Provide the [x, y] coordinate of the cell's center where the given text is located.  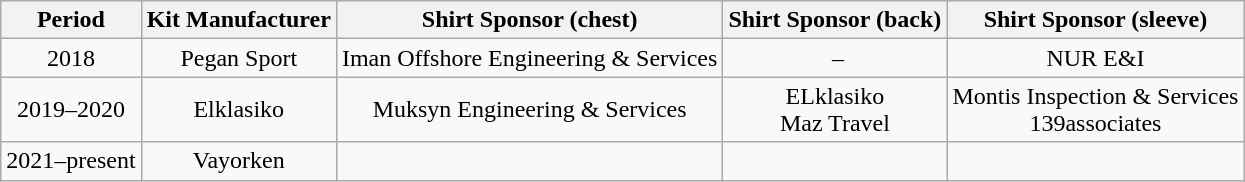
Iman Offshore Engineering & Services [530, 58]
Shirt Sponsor (back) [835, 20]
Muksyn Engineering & Services [530, 110]
Montis Inspection & Services 139associates [1096, 110]
Period [71, 20]
NUR E&I [1096, 58]
2018 [71, 58]
– [835, 58]
Shirt Sponsor (sleeve) [1096, 20]
2019–2020 [71, 110]
Kit Manufacturer [238, 20]
Shirt Sponsor (chest) [530, 20]
Vayorken [238, 161]
Pegan Sport [238, 58]
Elklasiko [238, 110]
2021–present [71, 161]
ELklasiko Maz Travel [835, 110]
